Scan for the cell matching the given text and deliver its [X, Y] coordinate at center. 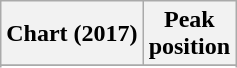
Peak position [189, 34]
Chart (2017) [72, 34]
